Find where the given text appears and provide that cell's center as [X, Y] coordinate. 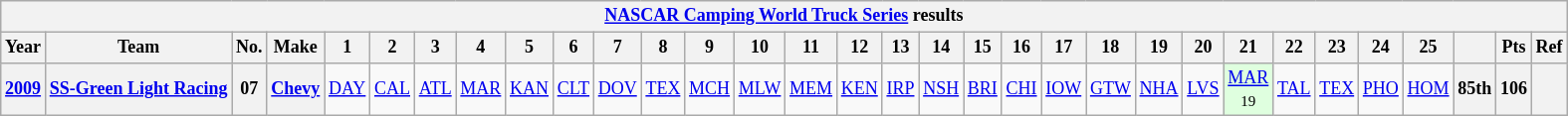
6 [573, 48]
NASCAR Camping World Truck Series results [784, 16]
106 [1514, 89]
Chevy [296, 89]
85th [1475, 89]
2009 [24, 89]
Year [24, 48]
No. [249, 48]
16 [1021, 48]
CAL [392, 89]
NSH [942, 89]
1 [347, 48]
13 [900, 48]
MLW [759, 89]
MAR [481, 89]
IOW [1063, 89]
20 [1203, 48]
21 [1248, 48]
GTW [1111, 89]
5 [530, 48]
BRI [984, 89]
MEM [811, 89]
IRP [900, 89]
9 [710, 48]
CHI [1021, 89]
CLT [573, 89]
KEN [859, 89]
SS-Green Light Racing [137, 89]
Pts [1514, 48]
HOM [1428, 89]
25 [1428, 48]
DAY [347, 89]
07 [249, 89]
7 [617, 48]
LVS [1203, 89]
NHA [1159, 89]
14 [942, 48]
17 [1063, 48]
TAL [1294, 89]
18 [1111, 48]
Make [296, 48]
15 [984, 48]
MCH [710, 89]
Team [137, 48]
MAR19 [1248, 89]
23 [1337, 48]
2 [392, 48]
11 [811, 48]
DOV [617, 89]
12 [859, 48]
KAN [530, 89]
ATL [435, 89]
Ref [1549, 48]
22 [1294, 48]
4 [481, 48]
PHO [1382, 89]
24 [1382, 48]
3 [435, 48]
19 [1159, 48]
8 [663, 48]
10 [759, 48]
